From the cell containing the given text, extract its center point as (x, y) coordinate. 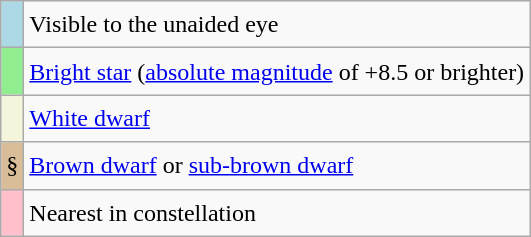
Bright star (absolute magnitude of +8.5 or brighter) (277, 72)
Nearest in constellation (277, 212)
White dwarf (277, 118)
Visible to the unaided eye (277, 24)
§ (12, 166)
Brown dwarf or sub-brown dwarf (277, 166)
